Return [x, y] of the center of cell containing provided text 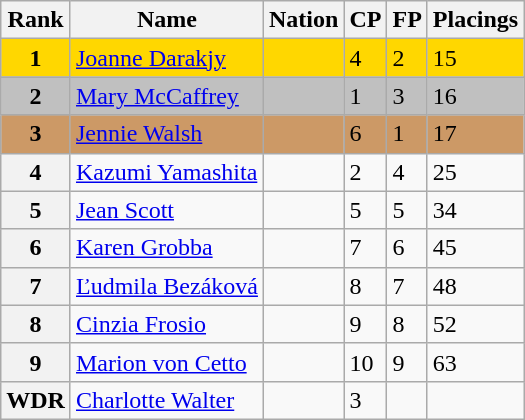
FP [407, 20]
15 [475, 58]
Marion von Cetto [166, 362]
Karen Grobba [166, 248]
Kazumi Yamashita [166, 172]
10 [366, 362]
45 [475, 248]
34 [475, 210]
Mary McCaffrey [166, 96]
48 [475, 286]
Rank [36, 20]
Joanne Darakjy [166, 58]
Placings [475, 20]
Jean Scott [166, 210]
WDR [36, 400]
CP [366, 20]
16 [475, 96]
25 [475, 172]
Jennie Walsh [166, 134]
Charlotte Walter [166, 400]
52 [475, 324]
Cinzia Frosio [166, 324]
17 [475, 134]
Ľudmila Bezáková [166, 286]
Name [166, 20]
Nation [303, 20]
63 [475, 362]
